Extract the (x, y) coordinate from the center of the cell holding the provided text.  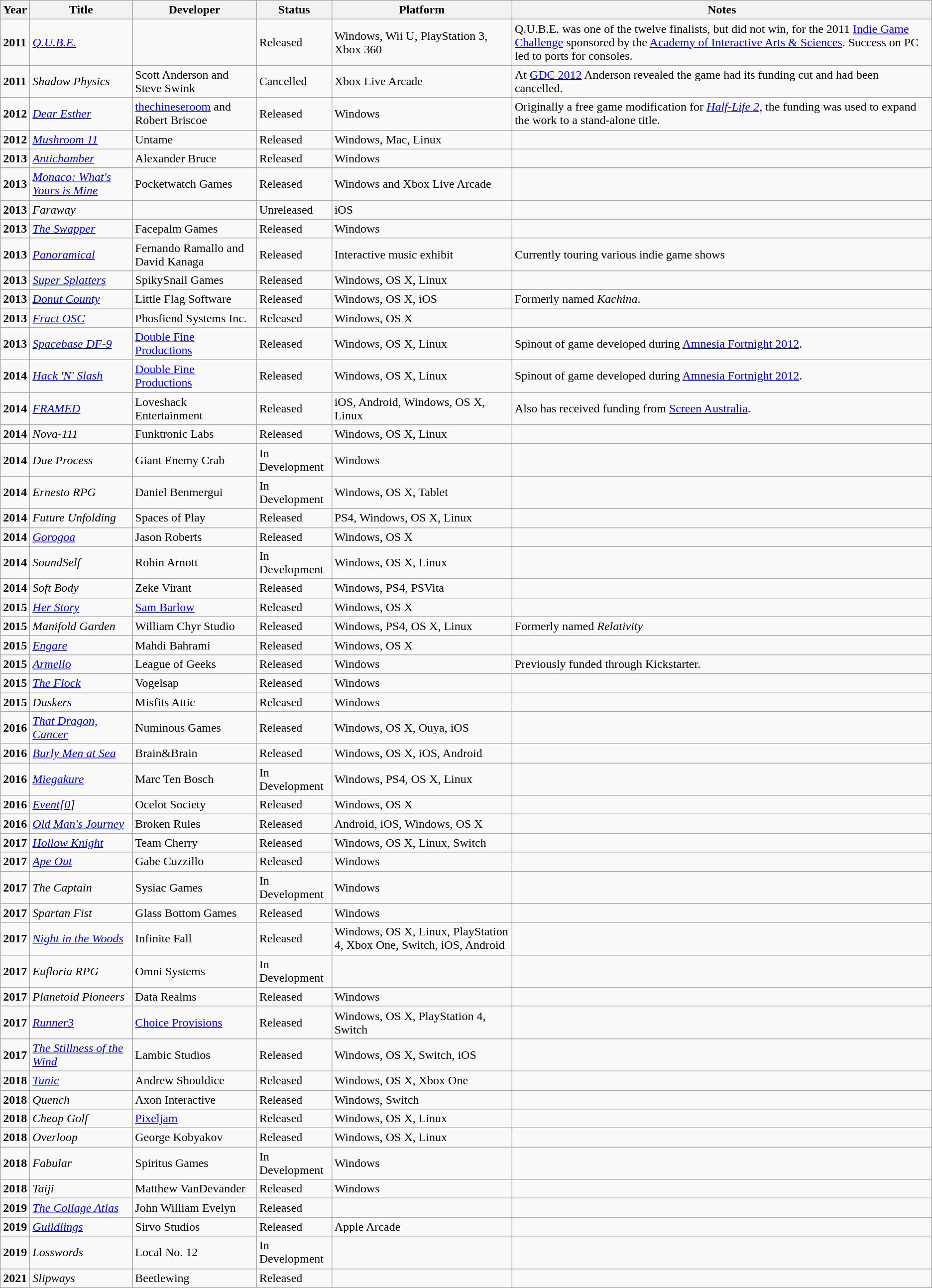
Dear Esther (81, 114)
Windows, OS X, Switch, iOS (422, 1055)
Windows, OS X, Tablet (422, 492)
Fract OSC (81, 318)
Matthew VanDevander (194, 1189)
Alexander Bruce (194, 158)
Title (81, 10)
Windows, OS X, iOS (422, 299)
Engare (81, 645)
Eufloria RPG (81, 971)
Windows, OS X, Ouya, iOS (422, 728)
Her Story (81, 607)
Burly Men at Sea (81, 754)
Monaco: What's Yours is Mine (81, 184)
Overloop (81, 1138)
Shadow Physics (81, 82)
Misfits Attic (194, 702)
Funktronic Labs (194, 434)
Broken Rules (194, 824)
Apple Arcade (422, 1227)
Nova-111 (81, 434)
Taiji (81, 1189)
Jason Roberts (194, 537)
Loveshack Entertainment (194, 408)
Miegakure (81, 779)
iOS (422, 210)
Spacebase DF-9 (81, 344)
Currently touring various indie game shows (722, 254)
Brain&Brain (194, 754)
Beetlewing (194, 1278)
Windows, OS X, PlayStation 4, Switch (422, 1022)
Windows, Wii U, PlayStation 3, Xbox 360 (422, 42)
Hollow Knight (81, 843)
Panoramical (81, 254)
Antichamber (81, 158)
Facepalm Games (194, 229)
Windows, OS X, Linux, Switch (422, 843)
Hack 'N' Slash (81, 377)
William Chyr Studio (194, 626)
Fernando Ramallo and David Kanaga (194, 254)
Windows, Mac, Linux (422, 139)
Interactive music exhibit (422, 254)
Robin Arnott (194, 563)
Spiritus Games (194, 1163)
Unreleased (294, 210)
Vogelsap (194, 683)
Axon Interactive (194, 1099)
SoundSelf (81, 563)
Windows, OS X, Linux, PlayStation 4, Xbox One, Switch, iOS, Android (422, 938)
Local No. 12 (194, 1252)
That Dragon, Cancer (81, 728)
Previously funded through Kickstarter. (722, 664)
Spartan Fist (81, 913)
Pixeljam (194, 1119)
PS4, Windows, OS X, Linux (422, 518)
Ape Out (81, 862)
Sam Barlow (194, 607)
Status (294, 10)
Old Man's Journey (81, 824)
Slipways (81, 1278)
League of Geeks (194, 664)
Phosfiend Systems Inc. (194, 318)
iOS, Android, Windows, OS X, Linux (422, 408)
George Kobyakov (194, 1138)
Platform (422, 10)
Night in the Woods (81, 938)
Guildlings (81, 1227)
Future Unfolding (81, 518)
Windows, PS4, PSVita (422, 588)
The Captain (81, 888)
Ocelot Society (194, 805)
SpikySnail Games (194, 280)
Planetoid Pioneers (81, 997)
Soft Body (81, 588)
The Collage Atlas (81, 1208)
Originally a free game modification for Half-Life 2, the funding was used to expand the work to a stand-alone title. (722, 114)
Untame (194, 139)
The Swapper (81, 229)
Lambic Studios (194, 1055)
Q.U.B.E. (81, 42)
Armello (81, 664)
Daniel Benmergui (194, 492)
Quench (81, 1099)
2021 (15, 1278)
Windows, OS X, iOS, Android (422, 754)
Giant Enemy Crab (194, 460)
The Flock (81, 683)
Glass Bottom Games (194, 913)
Formerly named Relativity (722, 626)
Pocketwatch Games (194, 184)
Cheap Golf (81, 1119)
Faraway (81, 210)
thechineseroom and Robert Briscoe (194, 114)
Gabe Cuzzillo (194, 862)
Marc Ten Bosch (194, 779)
Andrew Shouldice (194, 1080)
Xbox Live Arcade (422, 82)
Sysiac Games (194, 888)
Choice Provisions (194, 1022)
Formerly named Kachina. (722, 299)
Sirvo Studios (194, 1227)
FRAMED (81, 408)
Windows, Switch (422, 1099)
Zeke Virant (194, 588)
Ernesto RPG (81, 492)
Data Realms (194, 997)
Manifold Garden (81, 626)
Spaces of Play (194, 518)
Mahdi Bahrami (194, 645)
Duskers (81, 702)
At GDC 2012 Anderson revealed the game had its funding cut and had been cancelled. (722, 82)
Notes (722, 10)
Infinite Fall (194, 938)
Windows and Xbox Live Arcade (422, 184)
Super Splatters (81, 280)
Numinous Games (194, 728)
Scott Anderson and Steve Swink (194, 82)
Fabular (81, 1163)
Cancelled (294, 82)
Little Flag Software (194, 299)
Windows, OS X, Xbox One (422, 1080)
John William Evelyn (194, 1208)
Team Cherry (194, 843)
Also has received funding from Screen Australia. (722, 408)
Donut County (81, 299)
Developer (194, 10)
Runner3 (81, 1022)
Gorogoa (81, 537)
The Stillness of the Wind (81, 1055)
Omni Systems (194, 971)
Tunic (81, 1080)
Mushroom 11 (81, 139)
Year (15, 10)
Event[0] (81, 805)
Losswords (81, 1252)
Due Process (81, 460)
Android, iOS, Windows, OS X (422, 824)
